Pinpoint the cell where the given text exists, returning its (x, y) midpoint coordinate. 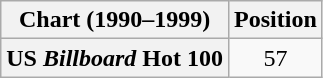
Position (276, 20)
Chart (1990–1999) (115, 20)
57 (276, 58)
US Billboard Hot 100 (115, 58)
